Identify which cell holds the provided text, then report its (x, y) central coordinate. 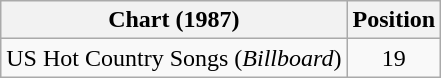
Position (394, 20)
Chart (1987) (174, 20)
19 (394, 58)
US Hot Country Songs (Billboard) (174, 58)
